Extract the [X, Y] coordinate from the center of the cell holding the provided text.  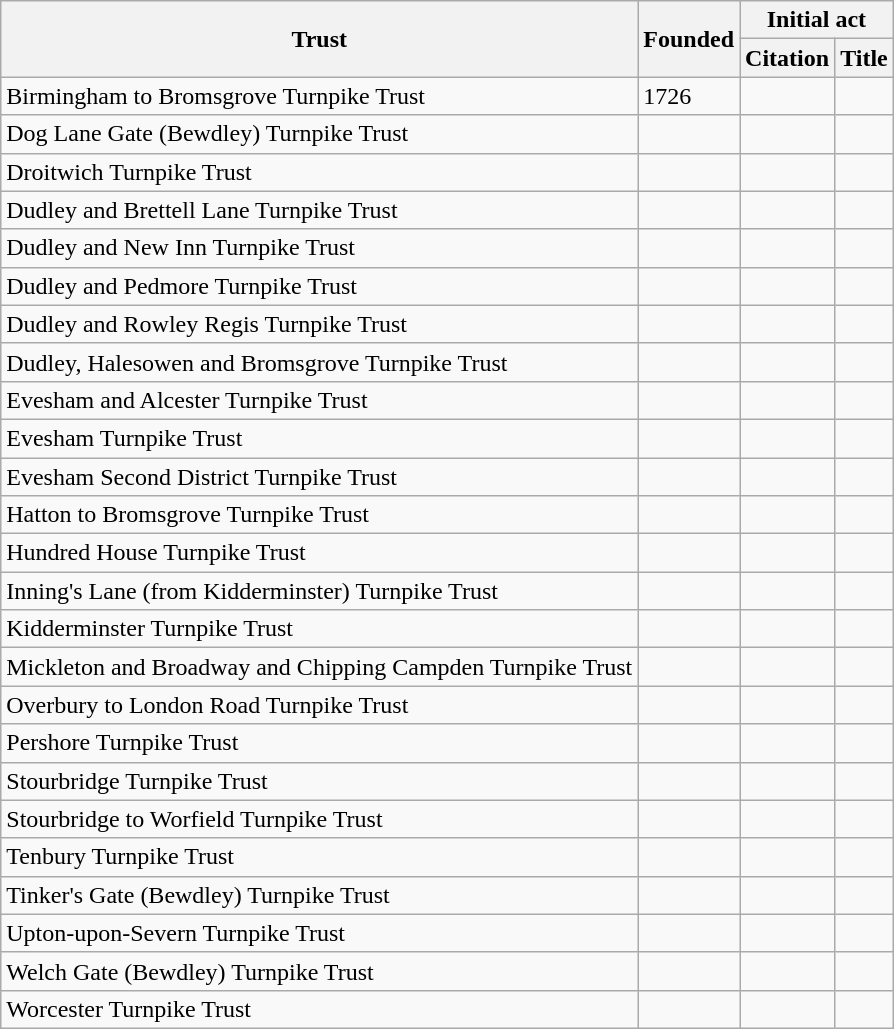
1726 [689, 96]
Overbury to London Road Turnpike Trust [320, 705]
Evesham and Alcester Turnpike Trust [320, 400]
Dudley and Rowley Regis Turnpike Trust [320, 324]
Inning's Lane (from Kidderminster) Turnpike Trust [320, 591]
Birmingham to Bromsgrove Turnpike Trust [320, 96]
Worcester Turnpike Trust [320, 1009]
Pershore Turnpike Trust [320, 743]
Title [864, 58]
Dudley and Brettell Lane Turnpike Trust [320, 210]
Hatton to Bromsgrove Turnpike Trust [320, 515]
Kidderminster Turnpike Trust [320, 629]
Upton-upon-Severn Turnpike Trust [320, 933]
Stourbridge to Worfield Turnpike Trust [320, 819]
Dudley and Pedmore Turnpike Trust [320, 286]
Evesham Second District Turnpike Trust [320, 477]
Trust [320, 39]
Stourbridge Turnpike Trust [320, 781]
Hundred House Turnpike Trust [320, 553]
Tenbury Turnpike Trust [320, 857]
Citation [788, 58]
Initial act [817, 20]
Droitwich Turnpike Trust [320, 172]
Welch Gate (Bewdley) Turnpike Trust [320, 971]
Dudley, Halesowen and Bromsgrove Turnpike Trust [320, 362]
Mickleton and Broadway and Chipping Campden Turnpike Trust [320, 667]
Dog Lane Gate (Bewdley) Turnpike Trust [320, 134]
Evesham Turnpike Trust [320, 438]
Dudley and New Inn Turnpike Trust [320, 248]
Founded [689, 39]
Tinker's Gate (Bewdley) Turnpike Trust [320, 895]
